Identify which cell holds the provided text, then report its [x, y] central coordinate. 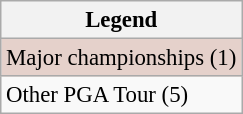
Major championships (1) [122, 58]
Legend [122, 20]
Other PGA Tour (5) [122, 95]
